Output the (X, Y) coordinate of the center of the cell containing the given text.  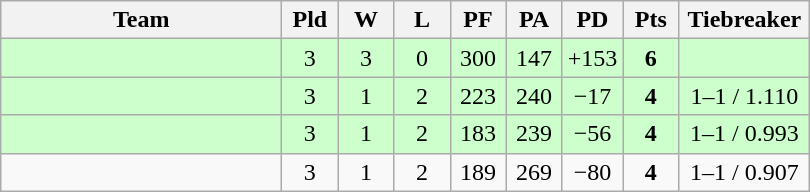
147 (534, 58)
300 (478, 58)
−80 (592, 172)
239 (534, 134)
Tiebreaker (744, 20)
1–1 / 0.993 (744, 134)
PA (534, 20)
PD (592, 20)
+153 (592, 58)
269 (534, 172)
0 (422, 58)
PF (478, 20)
189 (478, 172)
Pts (651, 20)
1–1 / 0.907 (744, 172)
183 (478, 134)
−56 (592, 134)
L (422, 20)
−17 (592, 96)
240 (534, 96)
Team (142, 20)
W (366, 20)
223 (478, 96)
Pld (310, 20)
1–1 / 1.110 (744, 96)
6 (651, 58)
